Capture the cell that displays the provided text and extract its (X, Y) central coordinate. 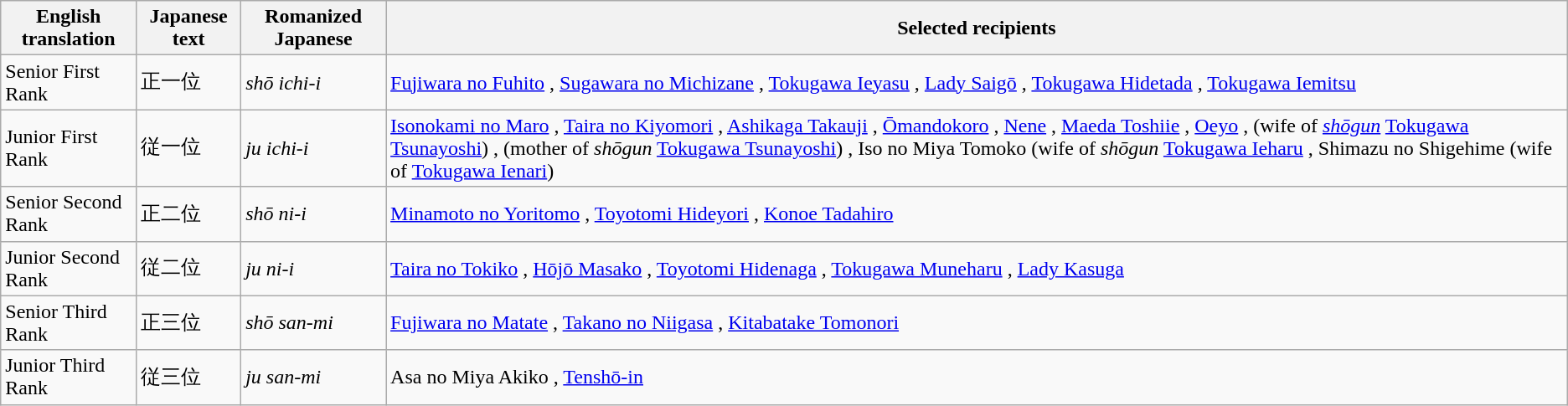
ju ni-i (313, 268)
正一位 (189, 82)
Senior Second Rank (69, 214)
Romanized Japanese (313, 28)
従一位 (189, 148)
Senior Third Rank (69, 323)
Selected recipients (977, 28)
正三位 (189, 323)
shō san-mi (313, 323)
Senior First Rank (69, 82)
従三位 (189, 377)
English translation (69, 28)
Japanese text (189, 28)
Taira no Tokiko , Hōjō Masako , Toyotomi Hidenaga , Tokugawa Muneharu , Lady Kasuga (977, 268)
ju ichi-i (313, 148)
Fujiwara no Fuhito , Sugawara no Michizane , Tokugawa Ieyasu , Lady Saigō , Tokugawa Hidetada , Tokugawa Iemitsu (977, 82)
Junior Second Rank (69, 268)
Minamoto no Yoritomo , Toyotomi Hideyori , Konoe Tadahiro (977, 214)
shō ichi-i (313, 82)
shō ni-i (313, 214)
正二位 (189, 214)
Junior Third Rank (69, 377)
Fujiwara no Matate , Takano no Niigasa , Kitabatake Tomonori (977, 323)
従二位 (189, 268)
Asa no Miya Akiko , Tenshō-in (977, 377)
ju san-mi (313, 377)
Junior First Rank (69, 148)
